Scan for the cell matching the given text and deliver its [X, Y] coordinate at center. 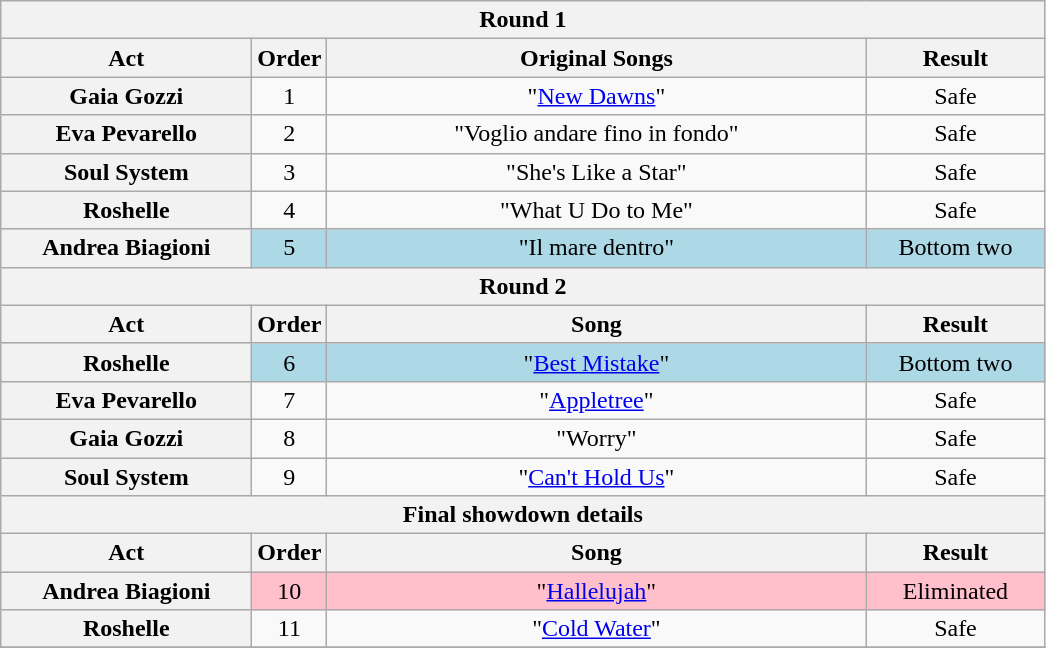
Final showdown details [523, 515]
"Best Mistake" [596, 362]
Eliminated [956, 591]
Round 2 [523, 286]
Original Songs [596, 58]
"What U Do to Me" [596, 210]
"Cold Water" [596, 629]
10 [290, 591]
8 [290, 438]
1 [290, 96]
"Il mare dentro" [596, 248]
4 [290, 210]
"Hallelujah" [596, 591]
"She's Like a Star" [596, 172]
"Worry" [596, 438]
3 [290, 172]
Round 1 [523, 20]
5 [290, 248]
"New Dawns" [596, 96]
"Voglio andare fino in fondo" [596, 134]
7 [290, 400]
"Appletree" [596, 400]
6 [290, 362]
11 [290, 629]
2 [290, 134]
"Can't Hold Us" [596, 477]
9 [290, 477]
